Scan for the cell matching the given text and deliver its [X, Y] coordinate at center. 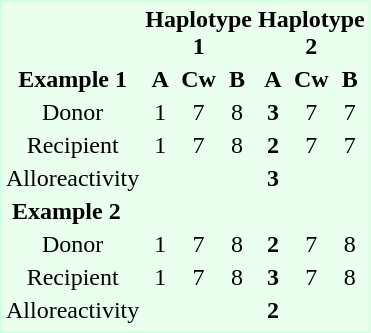
Haplotype 2 [311, 32]
Haplotype 1 [199, 32]
Example 1 [72, 79]
Example 2 [185, 211]
